Provide the (X, Y) coordinate of the cell's center where the given text is located.  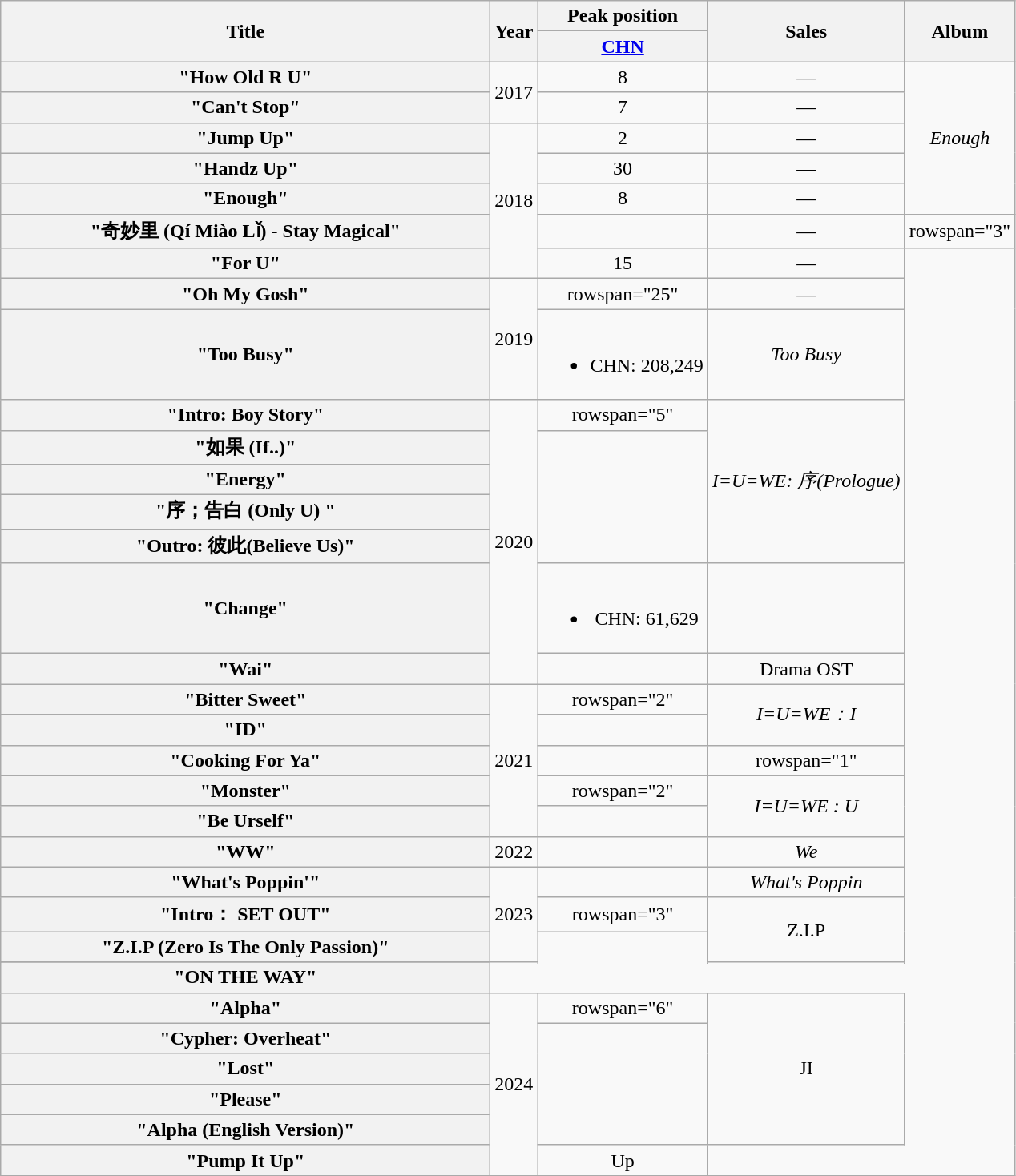
CHN: 208,249 (623, 354)
rowspan="1" (806, 760)
2022 (514, 852)
Title (245, 31)
7 (623, 107)
"ON THE WAY" (245, 977)
We (806, 852)
rowspan="5" (623, 415)
Up (623, 1160)
JI (806, 1069)
What's Poppin (806, 882)
CHN: 61,629 (623, 609)
2019 (514, 340)
"Alpha (English Version)" (245, 1130)
"Pump It Up" (245, 1160)
"Cooking For Ya" (245, 760)
30 (623, 168)
2017 (514, 92)
"序；告白 (Only U) " (245, 513)
"如果 (If..)" (245, 447)
"Z.I.P (Zero Is The Only Passion)" (245, 947)
rowspan="25" (623, 294)
"What's Poppin'" (245, 882)
2018 (514, 200)
15 (623, 264)
2 (623, 138)
I=U=WE : U (806, 806)
"Oh My Gosh" (245, 294)
"ID" (245, 730)
"How Old R U" (245, 77)
"Intro: Boy Story" (245, 415)
2023 (514, 915)
"Can't Stop" (245, 107)
"Cypher: Overheat" (245, 1038)
Drama OST (806, 669)
"Outro: 彼此(Believe Us)" (245, 546)
Sales (806, 31)
"WW" (245, 852)
"Change" (245, 609)
2021 (514, 760)
Z.I.P (806, 929)
"奇妙里 (Qí Miào Lǐ) - Stay Magical" (245, 231)
"Intro： SET OUT" (245, 915)
"Too Busy" (245, 354)
"Monster" (245, 791)
"Jump Up" (245, 138)
"Handz Up" (245, 168)
"Please" (245, 1099)
I=U=WE: 序(Prologue) (806, 481)
I=U=WE：I (806, 715)
Year (514, 31)
"Bitter Sweet" (245, 699)
"Alpha" (245, 1008)
2020 (514, 542)
2024 (514, 1084)
Too Busy (806, 354)
"Enough" (245, 199)
"Lost" (245, 1069)
rowspan="6" (623, 1008)
"Energy" (245, 480)
Album (960, 31)
"For U" (245, 264)
Peak position (623, 16)
"Wai" (245, 669)
"Be Urself" (245, 821)
CHN (623, 46)
Enough (960, 138)
